For the text-containing cell, return its midpoint in [X, Y] coordinate format. 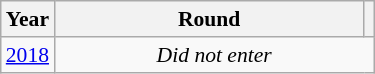
Round [209, 19]
Year [28, 19]
Did not enter [214, 55]
2018 [28, 55]
